Capture the cell that displays the provided text and extract its [X, Y] central coordinate. 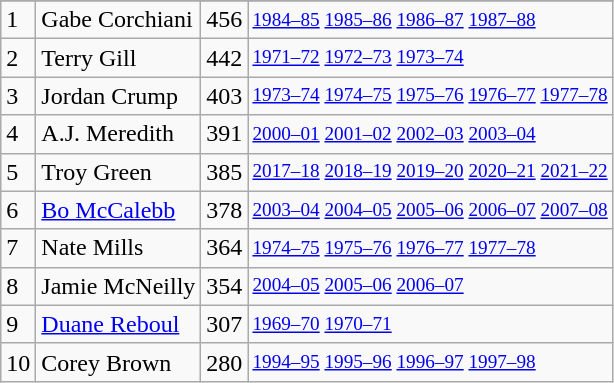
3 [18, 96]
307 [224, 324]
2000–01 2001–02 2002–03 2003–04 [430, 134]
391 [224, 134]
Bo McCalebb [118, 210]
7 [18, 248]
2017–18 2018–19 2019–20 2020–21 2021–22 [430, 172]
8 [18, 286]
Nate Mills [118, 248]
1 [18, 20]
280 [224, 362]
2003–04 2004–05 2005–06 2006–07 2007–08 [430, 210]
Terry Gill [118, 58]
385 [224, 172]
1984–85 1985–86 1986–87 1987–88 [430, 20]
4 [18, 134]
456 [224, 20]
9 [18, 324]
1974–75 1975–76 1976–77 1977–78 [430, 248]
Jordan Crump [118, 96]
2004–05 2005–06 2006–07 [430, 286]
Troy Green [118, 172]
Duane Reboul [118, 324]
Gabe Corchiani [118, 20]
1973–74 1974–75 1975–76 1976–77 1977–78 [430, 96]
1969–70 1970–71 [430, 324]
5 [18, 172]
2 [18, 58]
354 [224, 286]
10 [18, 362]
1971–72 1972–73 1973–74 [430, 58]
364 [224, 248]
1994–95 1995–96 1996–97 1997–98 [430, 362]
Corey Brown [118, 362]
442 [224, 58]
A.J. Meredith [118, 134]
403 [224, 96]
6 [18, 210]
Jamie McNeilly [118, 286]
378 [224, 210]
